For the text-containing cell, return its midpoint in (x, y) coordinate format. 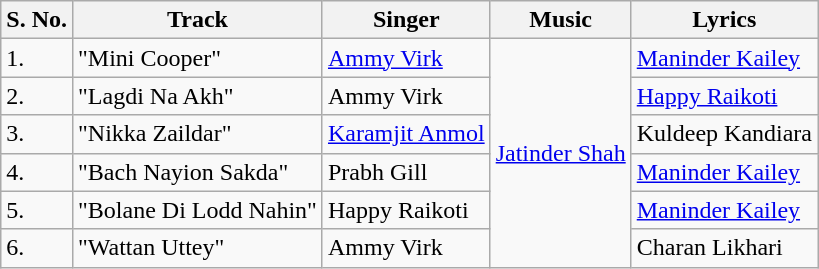
"Lagdi Na Akh" (197, 96)
Lyrics (724, 20)
Prabh Gill (406, 172)
Charan Likhari (724, 248)
5. (37, 210)
6. (37, 248)
"Bolane Di Lodd Nahin" (197, 210)
Music (560, 20)
Karamjit Anmol (406, 134)
"Mini Cooper" (197, 58)
1. (37, 58)
S. No. (37, 20)
Kuldeep Kandiara (724, 134)
4. (37, 172)
"Bach Nayion Sakda" (197, 172)
3. (37, 134)
"Wattan Uttey" (197, 248)
Track (197, 20)
Jatinder Shah (560, 153)
2. (37, 96)
Singer (406, 20)
"Nikka Zaildar" (197, 134)
